Identify which cell holds the provided text, then report its [X, Y] central coordinate. 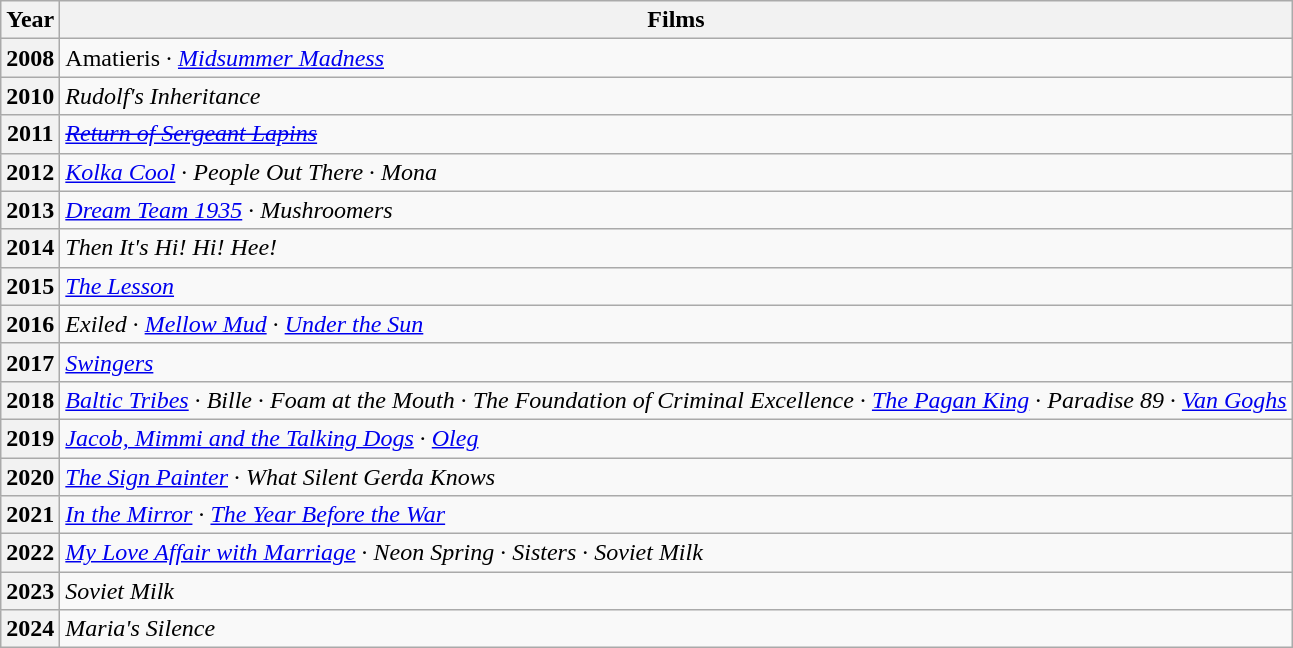
Year [30, 20]
2013 [30, 210]
Films [676, 20]
The Sign Painter · What Silent Gerda Knows [676, 477]
2024 [30, 629]
Soviet Milk [676, 591]
Maria's Silence [676, 629]
The Lesson [676, 286]
Rudolf's Inheritance [676, 96]
2023 [30, 591]
2010 [30, 96]
Return of Sergeant Lapins [676, 134]
2019 [30, 438]
Kolka Cool · People Out There · Mona [676, 172]
2011 [30, 134]
Swingers [676, 362]
2016 [30, 324]
Then It's Hi! Hi! Hee! [676, 248]
2018 [30, 400]
Exiled · Mellow Mud · Under the Sun [676, 324]
2012 [30, 172]
2020 [30, 477]
Jacob, Mimmi and the Talking Dogs · Oleg [676, 438]
2022 [30, 553]
My Love Affair with Marriage · Neon Spring · Sisters · Soviet Milk [676, 553]
Baltic Tribes · Bille · Foam at the Mouth · The Foundation of Criminal Excellence · The Pagan King · Paradise 89 · Van Goghs [676, 400]
2017 [30, 362]
2015 [30, 286]
2021 [30, 515]
Dream Team 1935 · Mushroomers [676, 210]
In the Mirror · The Year Before the War [676, 515]
2008 [30, 58]
Amatieris · Midsummer Madness [676, 58]
2014 [30, 248]
